Return the (x, y) coordinate for the center point of the cell that contains the specified text.  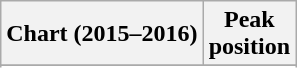
Chart (2015–2016) (102, 34)
Peakposition (249, 34)
